Extract the [x, y] coordinate from the center of the cell holding the provided text.  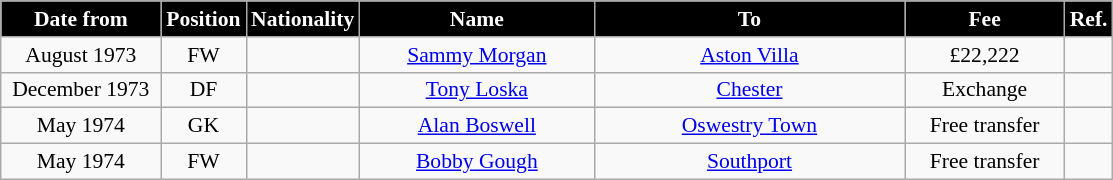
Nationality [302, 19]
Date from [81, 19]
Alan Boswell [476, 126]
August 1973 [81, 55]
Sammy Morgan [476, 55]
Bobby Gough [476, 162]
December 1973 [81, 90]
Name [476, 19]
Tony Loska [476, 90]
DF [204, 90]
GK [204, 126]
Exchange [985, 90]
To [749, 19]
Southport [749, 162]
Ref. [1089, 19]
Chester [749, 90]
£22,222 [985, 55]
Position [204, 19]
Fee [985, 19]
Aston Villa [749, 55]
Oswestry Town [749, 126]
